Search for the cell housing the specified text and yield its [x, y] center coordinate. 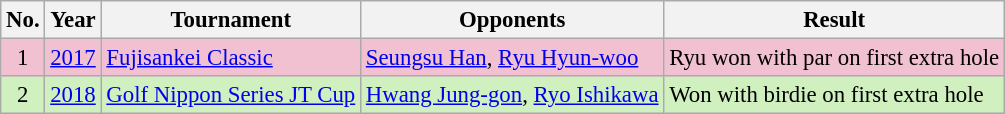
Tournament [231, 20]
Result [834, 20]
2018 [73, 95]
Hwang Jung-gon, Ryo Ishikawa [512, 95]
Fujisankei Classic [231, 58]
1 [23, 58]
Opponents [512, 20]
Seungsu Han, Ryu Hyun-woo [512, 58]
Year [73, 20]
No. [23, 20]
Won with birdie on first extra hole [834, 95]
2017 [73, 58]
Ryu won with par on first extra hole [834, 58]
Golf Nippon Series JT Cup [231, 95]
2 [23, 95]
